Capture the cell that displays the provided text and extract its [x, y] central coordinate. 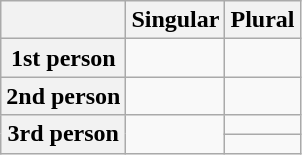
Singular [176, 20]
1st person [64, 58]
2nd person [64, 96]
Plural [262, 20]
3rd person [64, 134]
